Return [x, y] of the center of cell containing provided text 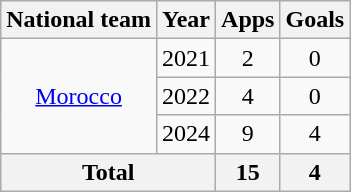
15 [248, 172]
Morocco [79, 96]
2021 [186, 58]
Goals [315, 20]
Year [186, 20]
2 [248, 58]
2024 [186, 134]
Apps [248, 20]
2022 [186, 96]
9 [248, 134]
Total [108, 172]
National team [79, 20]
